Find where the given text appears and provide that cell's center as [x, y] coordinate. 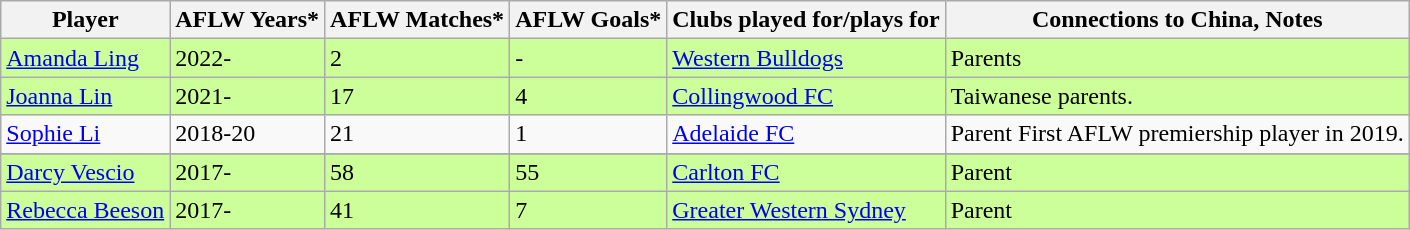
58 [418, 172]
AFLW Years* [248, 20]
2018-20 [248, 134]
AFLW Goals* [588, 20]
Greater Western Sydney [806, 210]
41 [418, 210]
2021- [248, 96]
Parent First AFLW premiership player in 2019. [1177, 134]
17 [418, 96]
Parents [1177, 58]
Collingwood FC [806, 96]
1 [588, 134]
Clubs played for/plays for [806, 20]
Western Bulldogs [806, 58]
Rebecca Beeson [86, 210]
Taiwanese parents. [1177, 96]
4 [588, 96]
Sophie Li [86, 134]
55 [588, 172]
7 [588, 210]
AFLW Matches* [418, 20]
Amanda Ling [86, 58]
Darcy Vescio [86, 172]
21 [418, 134]
Carlton FC [806, 172]
2022- [248, 58]
Player [86, 20]
Connections to China, Notes [1177, 20]
Joanna Lin [86, 96]
- [588, 58]
Adelaide FC [806, 134]
2 [418, 58]
